Scan for the cell matching the given text and deliver its [X, Y] coordinate at center. 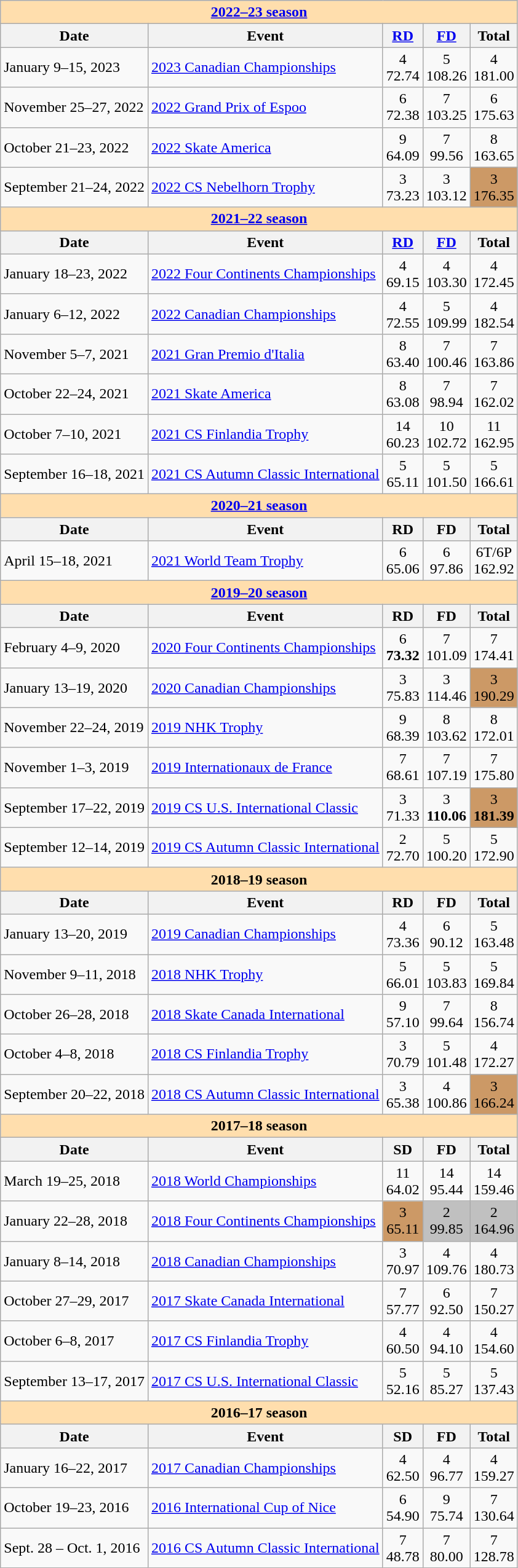
7 48.78 [402, 1548]
4 96.77 [447, 1468]
2017 Canadian Championships [265, 1468]
6 90.12 [447, 934]
7 57.77 [402, 1301]
8 63.08 [402, 393]
October 22–24, 2021 [74, 393]
2021 CS Finlandia Trophy [265, 434]
7 150.27 [493, 1301]
2020 Canadian Championships [265, 687]
2 164.96 [493, 1221]
2016 CS Autumn Classic International [265, 1548]
2019 NHK Trophy [265, 728]
2022 Four Continents Championships [265, 274]
5 109.99 [447, 313]
September 13–17, 2017 [74, 1381]
3 65.11 [402, 1221]
9 64.09 [402, 148]
7 80.00 [447, 1548]
3 103.12 [447, 187]
2021 CS Autumn Classic International [265, 475]
4 72.74 [402, 68]
2016 International Cup of Nice [265, 1507]
2018 NHK Trophy [265, 974]
2019 CS Autumn Classic International [265, 847]
10 102.72 [447, 434]
7 107.19 [447, 767]
7 130.64 [493, 1507]
2018 Canadian Championships [265, 1261]
6 65.06 [402, 561]
2021 World Team Trophy [265, 561]
9 57.10 [402, 1014]
4 100.86 [447, 1094]
2018 World Championships [265, 1181]
4 180.73 [493, 1261]
7 101.09 [447, 648]
3 190.29 [493, 687]
2020 Four Continents Championships [265, 648]
April 15–18, 2021 [74, 561]
14 60.23 [402, 434]
6 72.38 [402, 107]
7 99.56 [447, 148]
2022 Canadian Championships [265, 313]
8 156.74 [493, 1014]
October 7–10, 2021 [74, 434]
2018 Four Continents Championships [265, 1221]
9 75.74 [447, 1507]
4 60.50 [402, 1341]
October 19–23, 2016 [74, 1507]
3 110.06 [447, 808]
3 114.46 [447, 687]
2 72.70 [402, 847]
7 103.25 [447, 107]
5 101.50 [447, 475]
4 72.55 [402, 313]
7 99.64 [447, 1014]
January 13–20, 2019 [74, 934]
7 100.46 [447, 354]
7 128.78 [493, 1548]
6 73.32 [402, 648]
January 6–12, 2022 [74, 313]
2022 CS Nebelhorn Trophy [265, 187]
7 162.02 [493, 393]
2023 Canadian Championships [265, 68]
January 8–14, 2018 [74, 1261]
November 22–24, 2019 [74, 728]
6 175.63 [493, 107]
8 172.01 [493, 728]
January 9–15, 2023 [74, 68]
2018 CS Finlandia Trophy [265, 1055]
November 5–7, 2021 [74, 354]
5 172.90 [493, 847]
2017 CS U.S. International Classic [265, 1381]
2017 Skate Canada International [265, 1301]
January 16–22, 2017 [74, 1468]
2019 Internationaux de France [265, 767]
7 68.61 [402, 767]
4 69.15 [402, 274]
8 163.65 [493, 148]
November 1–3, 2019 [74, 767]
6 54.90 [402, 1507]
2021 Gran Premio d'Italia [265, 354]
4 109.76 [447, 1261]
3 70.79 [402, 1055]
3 166.24 [493, 1094]
2021–22 season [260, 219]
6T/6P 162.92 [493, 561]
3 181.39 [493, 808]
6 97.86 [447, 561]
October 4–8, 2018 [74, 1055]
2016–17 season [260, 1412]
8 103.62 [447, 728]
4 159.27 [493, 1468]
3 75.83 [402, 687]
October 26–28, 2018 [74, 1014]
January 13–19, 2020 [74, 687]
October 21–23, 2022 [74, 148]
November 9–11, 2018 [74, 974]
5 169.84 [493, 974]
3 70.97 [402, 1261]
3 73.23 [402, 187]
2 99.85 [447, 1221]
11 162.95 [493, 434]
7 174.41 [493, 648]
5 85.27 [447, 1381]
5 101.48 [447, 1055]
Sept. 28 – Oct. 1, 2016 [74, 1548]
4 94.10 [447, 1341]
4 182.54 [493, 313]
6 92.50 [447, 1301]
5 52.16 [402, 1381]
January 18–23, 2022 [74, 274]
4 103.30 [447, 274]
2019 CS U.S. International Classic [265, 808]
8 63.40 [402, 354]
March 19–25, 2018 [74, 1181]
2018–19 season [260, 879]
January 22–28, 2018 [74, 1221]
7 98.94 [447, 393]
5 108.26 [447, 68]
2019–20 season [260, 593]
14 95.44 [447, 1181]
3 71.33 [402, 808]
September 12–14, 2019 [74, 847]
2022 Skate America [265, 148]
5 137.43 [493, 1381]
2022–23 season [260, 12]
2017 CS Finlandia Trophy [265, 1341]
3 176.35 [493, 187]
September 17–22, 2019 [74, 808]
9 68.39 [402, 728]
5 166.61 [493, 475]
4 172.45 [493, 274]
September 21–24, 2022 [74, 187]
4 154.60 [493, 1341]
October 27–29, 2017 [74, 1301]
2022 Grand Prix of Espoo [265, 107]
2018 Skate Canada International [265, 1014]
2018 CS Autumn Classic International [265, 1094]
3 65.38 [402, 1094]
4 181.00 [493, 68]
11 64.02 [402, 1181]
7 175.80 [493, 767]
September 20–22, 2018 [74, 1094]
2017–18 season [260, 1126]
5 100.20 [447, 847]
7 163.86 [493, 354]
5 66.01 [402, 974]
February 4–9, 2020 [74, 648]
2020–21 season [260, 506]
5 65.11 [402, 475]
4 172.27 [493, 1055]
5 163.48 [493, 934]
2021 Skate America [265, 393]
November 25–27, 2022 [74, 107]
September 16–18, 2021 [74, 475]
2019 Canadian Championships [265, 934]
4 62.50 [402, 1468]
14 159.46 [493, 1181]
4 73.36 [402, 934]
5 103.83 [447, 974]
October 6–8, 2017 [74, 1341]
